For the text-containing cell, return its midpoint in [X, Y] coordinate format. 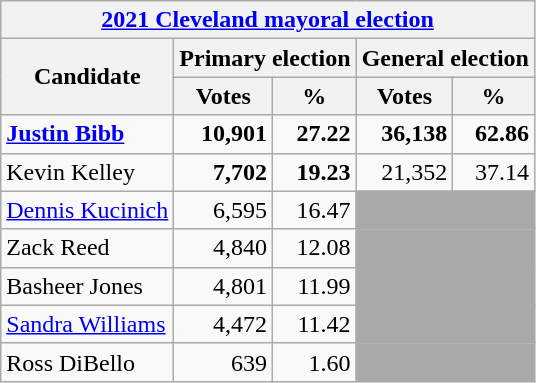
639 [224, 362]
36,138 [404, 134]
4,472 [224, 324]
21,352 [404, 172]
11.99 [314, 286]
Ross DiBello [88, 362]
1.60 [314, 362]
27.22 [314, 134]
4,801 [224, 286]
7,702 [224, 172]
10,901 [224, 134]
19.23 [314, 172]
11.42 [314, 324]
Zack Reed [88, 248]
62.86 [494, 134]
Candidate [88, 77]
4,840 [224, 248]
2021 Cleveland mayoral election [268, 20]
6,595 [224, 210]
16.47 [314, 210]
Sandra Williams [88, 324]
Primary election [265, 58]
General election [445, 58]
37.14 [494, 172]
12.08 [314, 248]
Kevin Kelley [88, 172]
Basheer Jones [88, 286]
Dennis Kucinich [88, 210]
Justin Bibb [88, 134]
